Capture the cell that displays the provided text and extract its (X, Y) central coordinate. 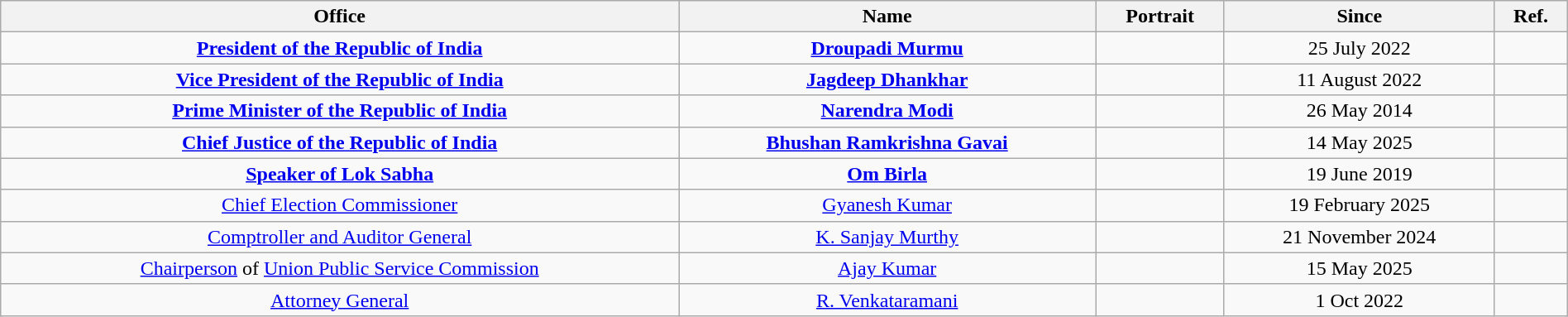
R. Venkataramani (887, 300)
19 June 2019 (1360, 174)
15 May 2025 (1360, 268)
Comptroller and Auditor General (340, 237)
Om Birla (887, 174)
Chairperson of Union Public Service Commission (340, 268)
Gyanesh Kumar (887, 205)
1 Oct 2022 (1360, 300)
Bhushan Ramkrishna Gavai (887, 142)
President of the Republic of India (340, 48)
Attorney General (340, 300)
Narendra Modi (887, 111)
Speaker of Lok Sabha (340, 174)
Vice President of the Republic of India (340, 79)
Portrait (1160, 17)
Droupadi Murmu (887, 48)
25 July 2022 (1360, 48)
K. Sanjay Murthy (887, 237)
Prime Minister of the Republic of India (340, 111)
21 November 2024 (1360, 237)
Name (887, 17)
Office (340, 17)
Jagdeep Dhankhar (887, 79)
Ajay Kumar (887, 268)
19 February 2025 (1360, 205)
11 August 2022 (1360, 79)
Chief Justice of the Republic of India (340, 142)
14 May 2025 (1360, 142)
Since (1360, 17)
Chief Election Commissioner (340, 205)
26 May 2014 (1360, 111)
Ref. (1531, 17)
